From the cell containing the given text, extract its center point as (x, y) coordinate. 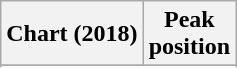
Peakposition (189, 34)
Chart (2018) (72, 34)
